Extract the [X, Y] coordinate from the center of the cell holding the provided text.  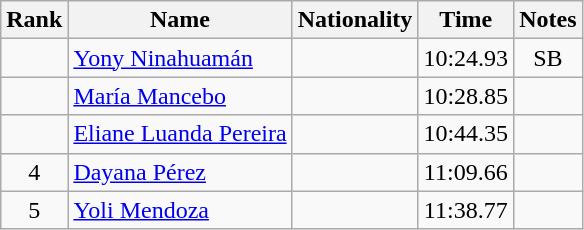
SB [548, 58]
10:28.85 [466, 96]
Eliane Luanda Pereira [180, 134]
María Mancebo [180, 96]
4 [34, 172]
Nationality [355, 20]
Yoli Mendoza [180, 210]
Name [180, 20]
Yony Ninahuamán [180, 58]
11:38.77 [466, 210]
Notes [548, 20]
Time [466, 20]
5 [34, 210]
10:44.35 [466, 134]
11:09.66 [466, 172]
Dayana Pérez [180, 172]
Rank [34, 20]
10:24.93 [466, 58]
